Return (X, Y) of the center of cell containing provided text 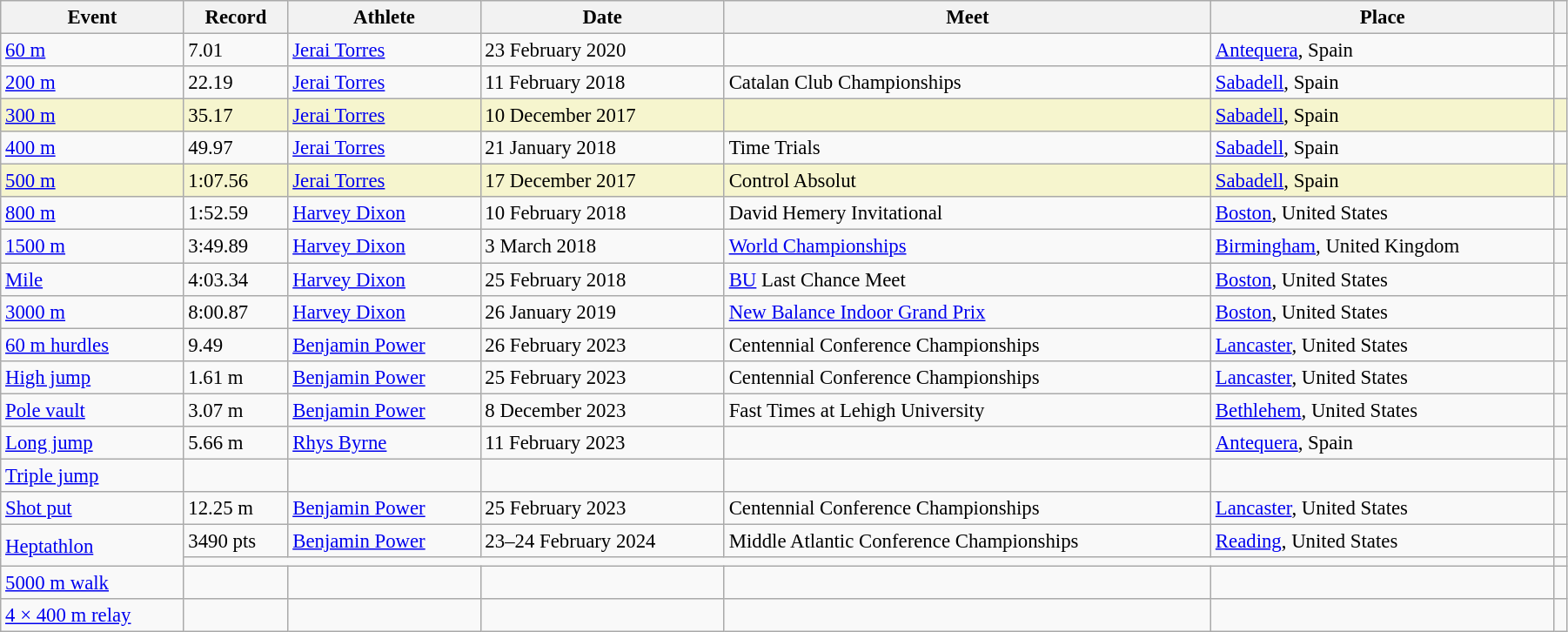
35.17 (236, 116)
26 February 2023 (602, 345)
Reading, United States (1383, 541)
17 December 2017 (602, 181)
Mile (92, 279)
800 m (92, 213)
3000 m (92, 312)
8:00.87 (236, 312)
10 February 2018 (602, 213)
23 February 2020 (602, 50)
1500 m (92, 246)
3490 pts (236, 541)
23–24 February 2024 (602, 541)
1.61 m (236, 377)
4:03.34 (236, 279)
Birmingham, United Kingdom (1383, 246)
10 December 2017 (602, 116)
12.25 m (236, 508)
60 m hurdles (92, 345)
BU Last Chance Meet (968, 279)
Middle Atlantic Conference Championships (968, 541)
4 × 400 m relay (92, 615)
22.19 (236, 83)
Control Absolut (968, 181)
3 March 2018 (602, 246)
25 February 2018 (602, 279)
Bethlehem, United States (1383, 410)
7.01 (236, 50)
3:49.89 (236, 246)
Fast Times at Lehigh University (968, 410)
David Hemery Invitational (968, 213)
3.07 m (236, 410)
Athlete (385, 17)
Long jump (92, 443)
8 December 2023 (602, 410)
500 m (92, 181)
World Championships (968, 246)
Event (92, 17)
1:07.56 (236, 181)
5000 m walk (92, 583)
New Balance Indoor Grand Prix (968, 312)
Date (602, 17)
Triple jump (92, 475)
26 January 2019 (602, 312)
Heptathlon (92, 545)
Place (1383, 17)
1:52.59 (236, 213)
Time Trials (968, 148)
High jump (92, 377)
Shot put (92, 508)
11 February 2018 (602, 83)
300 m (92, 116)
49.97 (236, 148)
Pole vault (92, 410)
21 January 2018 (602, 148)
200 m (92, 83)
Catalan Club Championships (968, 83)
9.49 (236, 345)
11 February 2023 (602, 443)
Rhys Byrne (385, 443)
400 m (92, 148)
60 m (92, 50)
5.66 m (236, 443)
Meet (968, 17)
Record (236, 17)
